For the text-containing cell, return its midpoint in [X, Y] coordinate format. 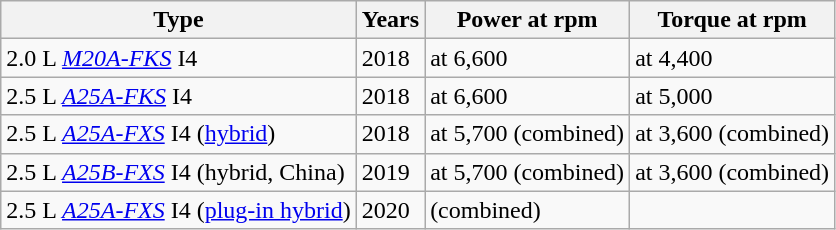
2.5 L A25A-FXS I4 (hybrid) [178, 134]
Years [390, 20]
2.5 L A25B-FXS I4 (hybrid, China) [178, 172]
(combined) [528, 210]
2.5 L A25A-FKS I4 [178, 96]
2.0 L M20A-FKS I4 [178, 58]
at 5,000 [732, 96]
at 4,400 [732, 58]
2019 [390, 172]
2020 [390, 210]
Power at rpm [528, 20]
2.5 L A25A-FXS I4 (plug-in hybrid) [178, 210]
Type [178, 20]
Torque at rpm [732, 20]
